Detect which cell encompasses the target text, then output its [X, Y] center coordinate. 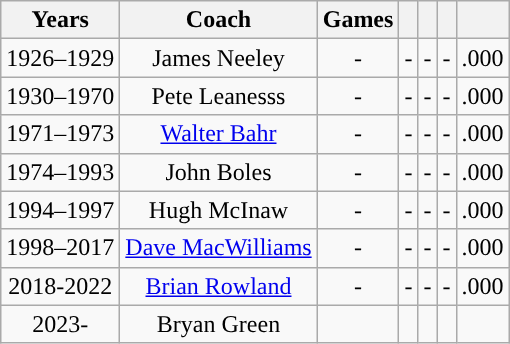
Years [60, 20]
1926–1929 [60, 58]
James Neeley [218, 58]
Dave MacWilliams [218, 248]
2018-2022 [60, 286]
John Boles [218, 172]
2023- [60, 324]
Coach [218, 20]
Hugh McInaw [218, 210]
1971–1973 [60, 134]
Brian Rowland [218, 286]
Pete Leanesss [218, 96]
1994–1997 [60, 210]
1974–1993 [60, 172]
Games [358, 20]
1930–1970 [60, 96]
1998–2017 [60, 248]
Walter Bahr [218, 134]
Bryan Green [218, 324]
